Locate the cell with the specified text and output its (x, y) center coordinate. 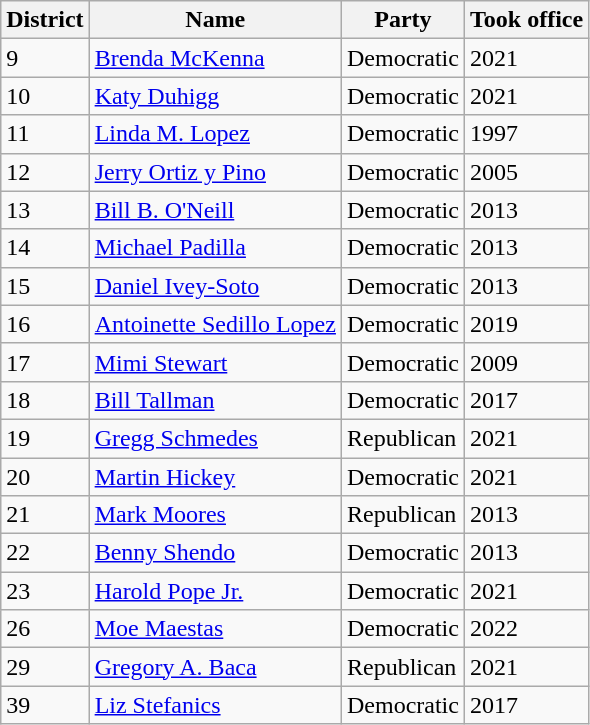
Michael Padilla (215, 248)
Gregory A. Baca (215, 667)
10 (45, 96)
14 (45, 248)
Mark Moores (215, 515)
District (45, 20)
2019 (526, 324)
Linda M. Lopez (215, 134)
Jerry Ortiz y Pino (215, 172)
13 (45, 210)
Martin Hickey (215, 477)
1997 (526, 134)
Party (402, 20)
Harold Pope Jr. (215, 591)
Gregg Schmedes (215, 438)
12 (45, 172)
26 (45, 629)
Katy Duhigg (215, 96)
Mimi Stewart (215, 362)
17 (45, 362)
2009 (526, 362)
2005 (526, 172)
2022 (526, 629)
Benny Shendo (215, 553)
20 (45, 477)
18 (45, 400)
9 (45, 58)
Daniel Ivey-Soto (215, 286)
Liz Stefanics (215, 705)
22 (45, 553)
Brenda McKenna (215, 58)
Moe Maestas (215, 629)
11 (45, 134)
23 (45, 591)
Bill Tallman (215, 400)
16 (45, 324)
Name (215, 20)
21 (45, 515)
19 (45, 438)
39 (45, 705)
15 (45, 286)
Bill B. O'Neill (215, 210)
29 (45, 667)
Took office (526, 20)
Antoinette Sedillo Lopez (215, 324)
